Output the [x, y] coordinate of the center of the cell containing the given text.  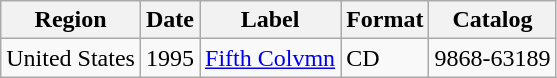
Format [385, 20]
Catalog [492, 20]
9868-63189 [492, 58]
Date [170, 20]
United States [71, 58]
Region [71, 20]
1995 [170, 58]
CD [385, 58]
Label [270, 20]
Fifth Colvmn [270, 58]
